Pinpoint the cell where the given text exists, returning its (X, Y) midpoint coordinate. 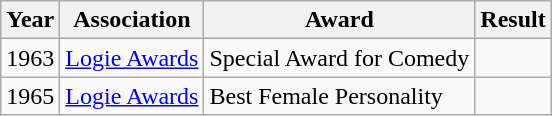
Special Award for Comedy (340, 58)
Result (513, 20)
1963 (30, 58)
Association (132, 20)
Year (30, 20)
1965 (30, 96)
Best Female Personality (340, 96)
Award (340, 20)
